Determine the (x, y) coordinate at the center of the cell enclosing the given text.  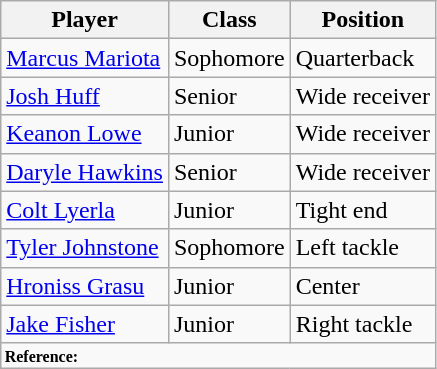
Colt Lyerla (85, 210)
Hroniss Grasu (85, 286)
Player (85, 20)
Jake Fisher (85, 324)
Reference: (218, 355)
Josh Huff (85, 96)
Position (362, 20)
Right tackle (362, 324)
Tight end (362, 210)
Quarterback (362, 58)
Class (229, 20)
Center (362, 286)
Daryle Hawkins (85, 172)
Tyler Johnstone (85, 248)
Marcus Mariota (85, 58)
Left tackle (362, 248)
Keanon Lowe (85, 134)
